Locate the cell with the specified text and output its (x, y) center coordinate. 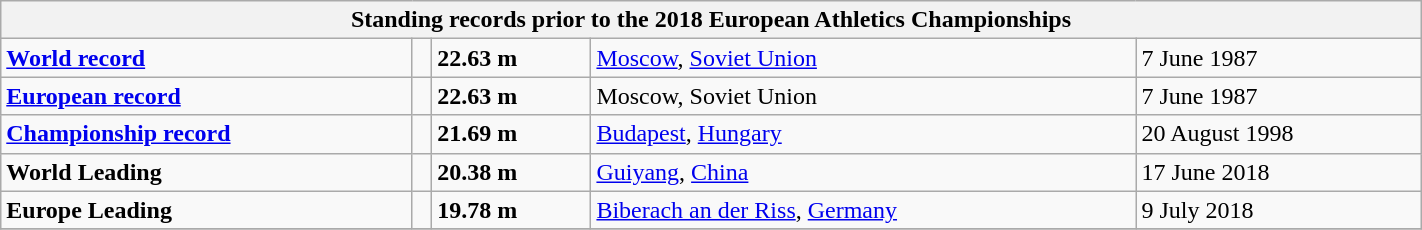
Europe Leading (207, 210)
21.69 m (512, 134)
9 July 2018 (1278, 210)
19.78 m (512, 210)
Championship record (207, 134)
Budapest, Hungary (864, 134)
20 August 1998 (1278, 134)
Standing records prior to the 2018 European Athletics Championships (711, 20)
17 June 2018 (1278, 172)
European record (207, 96)
20.38 m (512, 172)
Biberach an der Riss, Germany (864, 210)
Guiyang, China (864, 172)
World record (207, 58)
World Leading (207, 172)
